Determine the [x, y] coordinate at the center of the cell enclosing the given text.  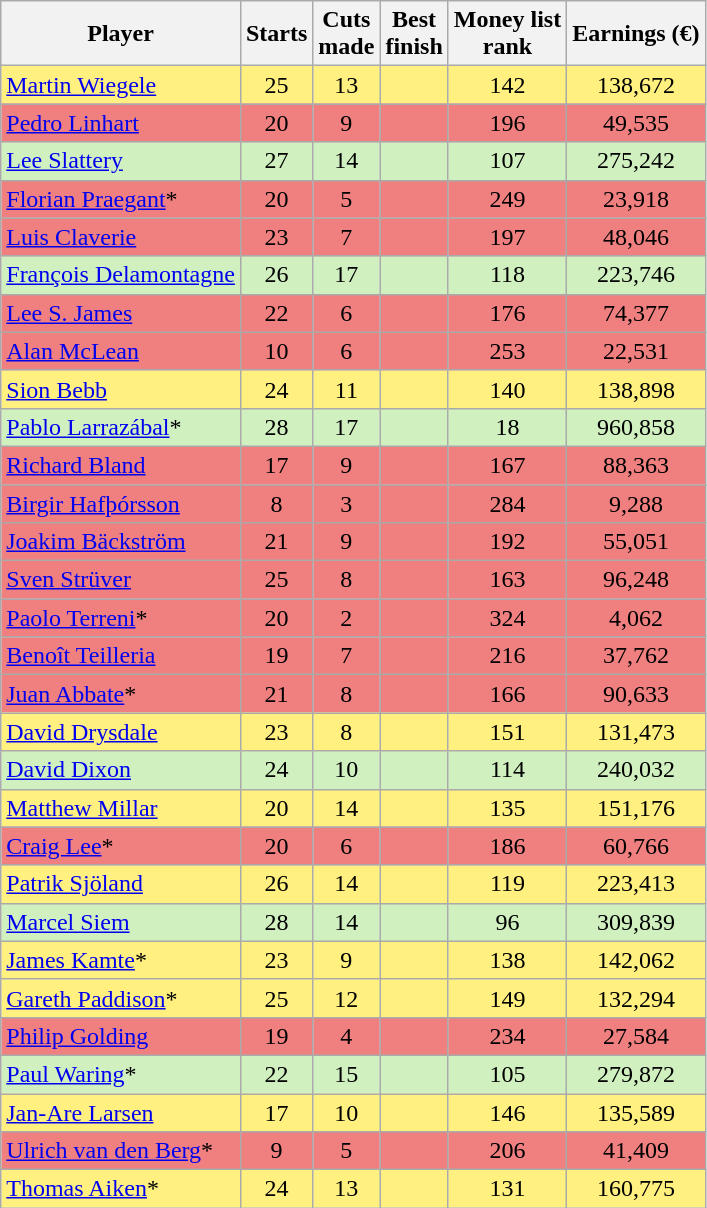
146 [507, 1113]
Patrik Sjöland [121, 884]
Benoît Teilleria [121, 656]
Paul Waring* [121, 1074]
Earnings (€) [636, 34]
48,046 [636, 237]
176 [507, 313]
96,248 [636, 580]
Birgir Hafþórsson [121, 503]
Philip Golding [121, 1036]
119 [507, 884]
4,062 [636, 618]
140 [507, 389]
253 [507, 351]
166 [507, 694]
49,535 [636, 123]
41,409 [636, 1151]
Richard Bland [121, 465]
Alan McLean [121, 351]
118 [507, 275]
131,473 [636, 732]
223,413 [636, 884]
Jan-Are Larsen [121, 1113]
279,872 [636, 1074]
234 [507, 1036]
4 [346, 1036]
Cutsmade [346, 34]
216 [507, 656]
163 [507, 580]
186 [507, 846]
David Dixon [121, 770]
55,051 [636, 542]
151 [507, 732]
15 [346, 1074]
Craig Lee* [121, 846]
197 [507, 237]
138,672 [636, 85]
3 [346, 503]
Luis Claverie [121, 237]
223,746 [636, 275]
Bestfinish [414, 34]
142,062 [636, 960]
11 [346, 389]
18 [507, 427]
131 [507, 1189]
149 [507, 998]
249 [507, 199]
Sion Bebb [121, 389]
Juan Abbate* [121, 694]
107 [507, 161]
96 [507, 922]
284 [507, 503]
Pablo Larrazábal* [121, 427]
Player [121, 34]
135,589 [636, 1113]
Florian Praegant* [121, 199]
960,858 [636, 427]
240,032 [636, 770]
74,377 [636, 313]
Starts [276, 34]
Lee S. James [121, 313]
François Delamontagne [121, 275]
114 [507, 770]
2 [346, 618]
309,839 [636, 922]
Marcel Siem [121, 922]
132,294 [636, 998]
138 [507, 960]
Martin Wiegele [121, 85]
27,584 [636, 1036]
135 [507, 808]
Paolo Terreni* [121, 618]
James Kamte* [121, 960]
Ulrich van den Berg* [121, 1151]
Pedro Linhart [121, 123]
37,762 [636, 656]
Money listrank [507, 34]
167 [507, 465]
138,898 [636, 389]
23,918 [636, 199]
160,775 [636, 1189]
Thomas Aiken* [121, 1189]
Joakim Bäckström [121, 542]
151,176 [636, 808]
88,363 [636, 465]
Gareth Paddison* [121, 998]
Sven Strüver [121, 580]
David Drysdale [121, 732]
60,766 [636, 846]
192 [507, 542]
105 [507, 1074]
324 [507, 618]
27 [276, 161]
206 [507, 1151]
196 [507, 123]
142 [507, 85]
275,242 [636, 161]
12 [346, 998]
90,633 [636, 694]
Lee Slattery [121, 161]
9,288 [636, 503]
Matthew Millar [121, 808]
22,531 [636, 351]
